Find where the given text appears and provide that cell's center as (x, y) coordinate. 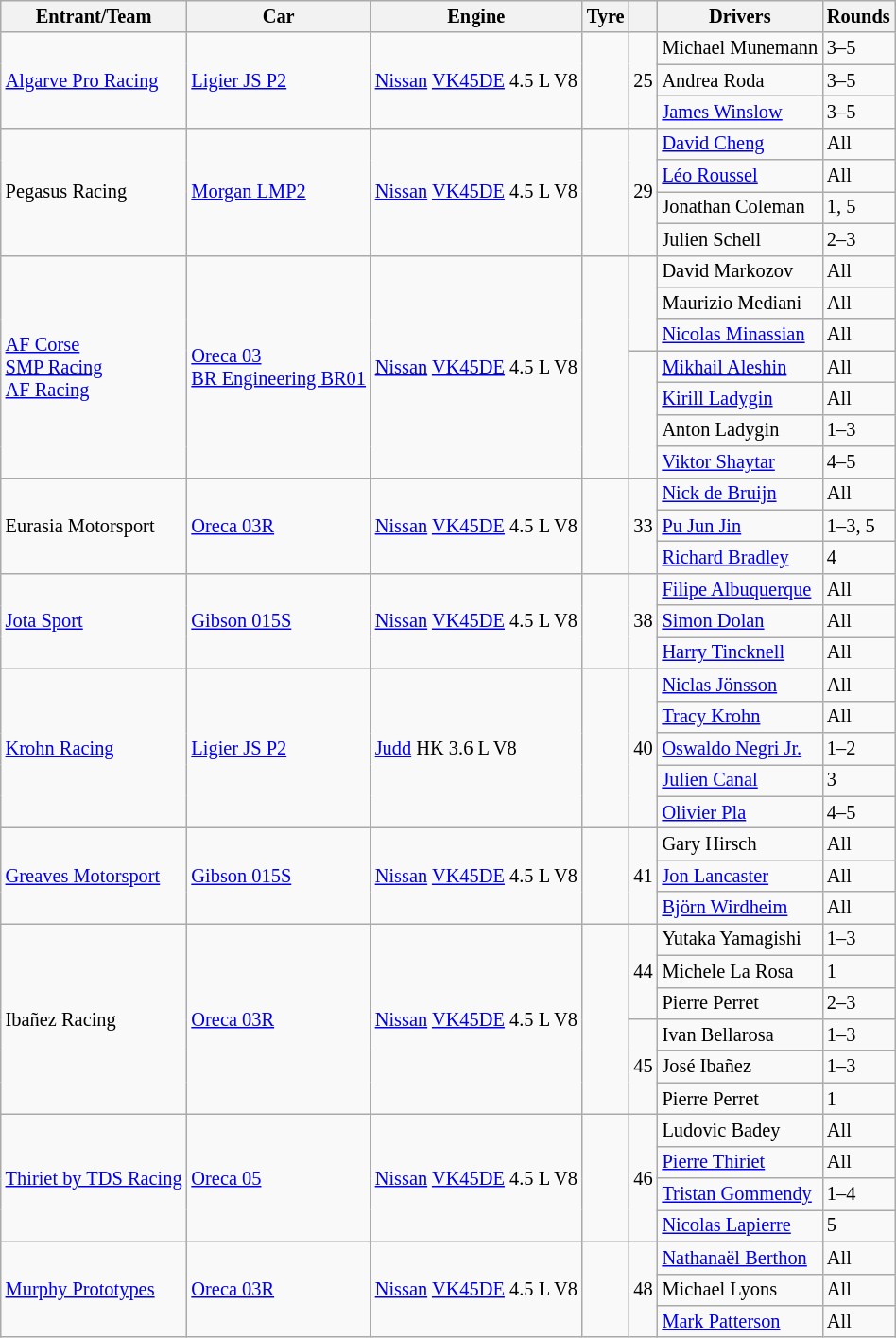
José Ibañez (740, 1067)
Nicolas Lapierre (740, 1225)
45 (644, 1067)
Pierre Thiriet (740, 1162)
Car (279, 16)
Morgan LMP2 (279, 191)
Tristan Gommendy (740, 1194)
Jon Lancaster (740, 876)
5 (858, 1225)
38 (644, 620)
Michael Lyons (740, 1290)
Entrant/Team (95, 16)
Ivan Bellarosa (740, 1034)
46 (644, 1178)
Algarve Pro Racing (95, 79)
Nicolas Minassian (740, 335)
Michael Munemann (740, 48)
44 (644, 970)
Andrea Roda (740, 80)
James Winslow (740, 112)
1, 5 (858, 207)
Pegasus Racing (95, 191)
Gary Hirsch (740, 843)
David Cheng (740, 144)
Julien Schell (740, 239)
Oreca 05 (279, 1178)
41 (644, 876)
Oreca 03BR Engineering BR01 (279, 367)
Viktor Shaytar (740, 462)
Mark Patterson (740, 1321)
Harry Tincknell (740, 652)
1–3, 5 (858, 526)
Krohn Racing (95, 748)
Engine (476, 16)
Simon Dolan (740, 621)
Kirill Ladygin (740, 398)
David Markozov (740, 271)
Drivers (740, 16)
48 (644, 1290)
Eurasia Motorsport (95, 526)
Tyre (606, 16)
1–2 (858, 748)
Maurizio Mediani (740, 303)
AF Corse SMP Racing AF Racing (95, 367)
Anton Ladygin (740, 430)
Richard Bradley (740, 557)
40 (644, 748)
Filipe Albuquerque (740, 589)
Léo Roussel (740, 176)
Nick de Bruijn (740, 494)
Mikhail Aleshin (740, 367)
Niclas Jönsson (740, 685)
Julien Canal (740, 780)
Tracy Krohn (740, 717)
Greaves Motorsport (95, 876)
33 (644, 526)
1–4 (858, 1194)
29 (644, 191)
Jonathan Coleman (740, 207)
Nathanaël Berthon (740, 1258)
Thiriet by TDS Racing (95, 1178)
Ludovic Badey (740, 1130)
Michele La Rosa (740, 971)
25 (644, 79)
3 (858, 780)
4 (858, 557)
Olivier Pla (740, 812)
Jota Sport (95, 620)
Murphy Prototypes (95, 1290)
Yutaka Yamagishi (740, 939)
Oswaldo Negri Jr. (740, 748)
Björn Wirdheim (740, 908)
Judd HK 3.6 L V8 (476, 748)
Pu Jun Jin (740, 526)
Ibañez Racing (95, 1018)
Rounds (858, 16)
